Search for the cell housing the specified text and yield its [x, y] center coordinate. 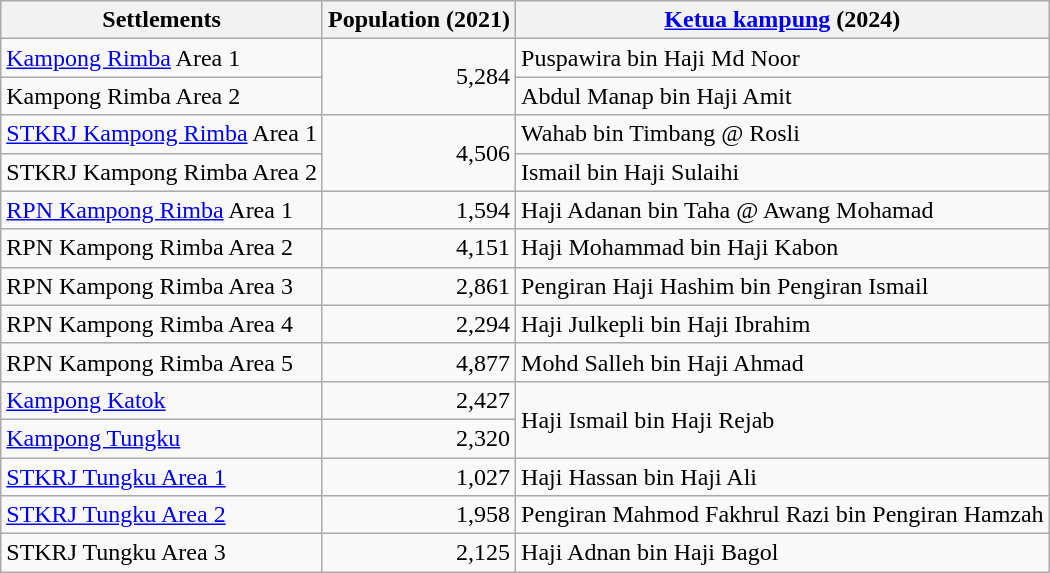
2,427 [418, 400]
STKRJ Tungku Area 1 [162, 477]
Ismail bin Haji Sulaihi [783, 172]
Haji Mohammad bin Haji Kabon [783, 248]
1,027 [418, 477]
4,151 [418, 248]
STKRJ Tungku Area 3 [162, 553]
Settlements [162, 20]
Kampong Rimba Area 2 [162, 96]
STKRJ Kampong Rimba Area 1 [162, 134]
Puspawira bin Haji Md Noor [783, 58]
Abdul Manap bin Haji Amit [783, 96]
Population (2021) [418, 20]
STKRJ Tungku Area 2 [162, 515]
RPN Kampong Rimba Area 2 [162, 248]
RPN Kampong Rimba Area 4 [162, 324]
Pengiran Haji Hashim bin Pengiran Ismail [783, 286]
Haji Ismail bin Haji Rejab [783, 419]
Mohd Salleh bin Haji Ahmad [783, 362]
2,125 [418, 553]
1,594 [418, 210]
Pengiran Mahmod Fakhrul Razi bin Pengiran Hamzah [783, 515]
Wahab bin Timbang @ Rosli [783, 134]
RPN Kampong Rimba Area 1 [162, 210]
Haji Hassan bin Haji Ali [783, 477]
2,294 [418, 324]
Haji Adnan bin Haji Bagol [783, 553]
5,284 [418, 77]
RPN Kampong Rimba Area 3 [162, 286]
Haji Julkepli bin Haji Ibrahim [783, 324]
1,958 [418, 515]
Kampong Katok [162, 400]
4,877 [418, 362]
2,320 [418, 438]
Kampong Tungku [162, 438]
Ketua kampung (2024) [783, 20]
Kampong Rimba Area 1 [162, 58]
STKRJ Kampong Rimba Area 2 [162, 172]
Haji Adanan bin Taha @ Awang Mohamad [783, 210]
4,506 [418, 153]
RPN Kampong Rimba Area 5 [162, 362]
2,861 [418, 286]
